From the cell containing the given text, extract its center point as (X, Y) coordinate. 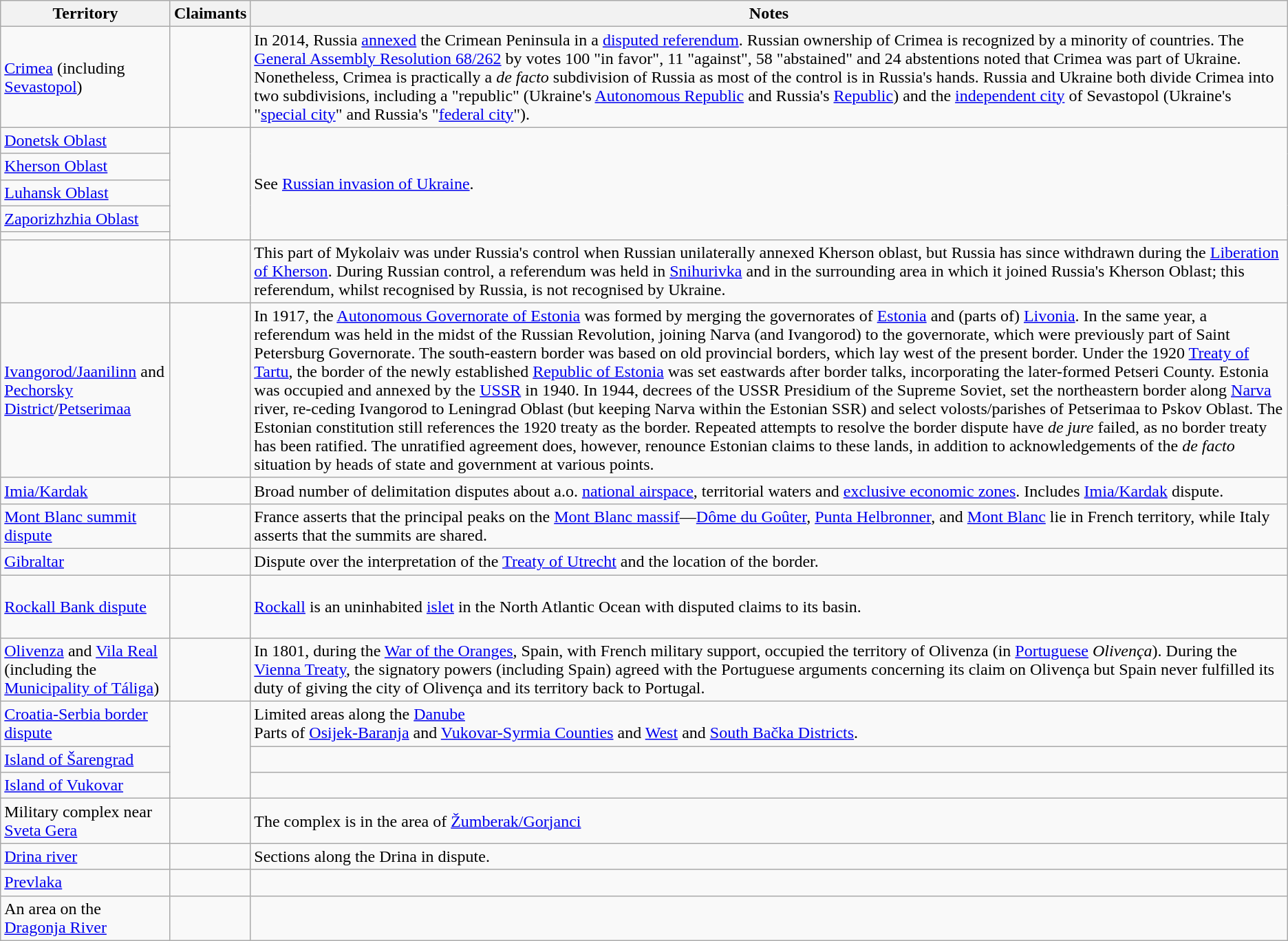
Island of Šarengrad (85, 759)
See Russian invasion of Ukraine. (769, 183)
Prevlaka (85, 883)
Limited areas along the DanubeParts of Osijek-Baranja and Vukovar-Syrmia Counties and West and South Bačka Districts. (769, 724)
Rockall Bank dispute (85, 607)
Claimants (210, 14)
Military complex near Sveta Gera (85, 821)
Notes (769, 14)
An area on the Dragonja River (85, 918)
Croatia-Serbia border dispute (85, 724)
Territory (85, 14)
Luhansk Oblast (85, 193)
Imia/Kardak (85, 490)
Mont Blanc summit dispute (85, 526)
Rockall is an uninhabited islet in the North Atlantic Ocean with disputed claims to its basin. (769, 607)
Ivangorod/Jaanilinn and Pechorsky District/Petserimaa (85, 390)
Drina river (85, 856)
Sections along the Drina in dispute. (769, 856)
Gibraltar (85, 561)
Kherson Oblast (85, 166)
Island of Vukovar (85, 786)
Dispute over the interpretation of the Treaty of Utrecht and the location of the border. (769, 561)
Crimea (including Sevastopol) (85, 77)
Olivenza and Vila Real (including the Municipality of Táliga) (85, 670)
Broad number of delimitation disputes about a.o. national airspace, territorial waters and exclusive economic zones. Includes Imia/Kardak dispute. (769, 490)
Donetsk Oblast (85, 140)
Zaporizhzhia Oblast (85, 219)
The complex is in the area of Žumberak/Gorjanci (769, 821)
